Output the [X, Y] coordinate of the center of the cell containing the given text.  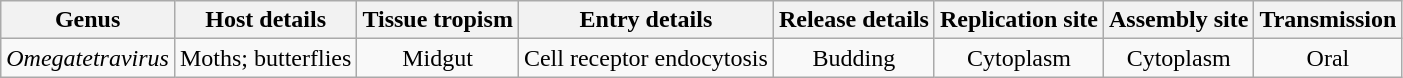
Replication site [1018, 20]
Budding [854, 58]
Cell receptor endocytosis [646, 58]
Genus [88, 20]
Omegatetravirus [88, 58]
Release details [854, 20]
Assembly site [1179, 20]
Entry details [646, 20]
Oral [1328, 58]
Host details [265, 20]
Midgut [438, 58]
Tissue tropism [438, 20]
Moths; butterflies [265, 58]
Transmission [1328, 20]
